Return the [X, Y] coordinate for the center point of the cell that contains the specified text.  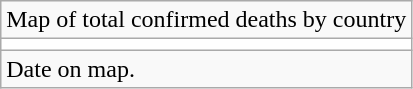
Map of total confirmed deaths by country [206, 20]
Date on map. [206, 69]
